Return [x, y] of the center of cell containing provided text 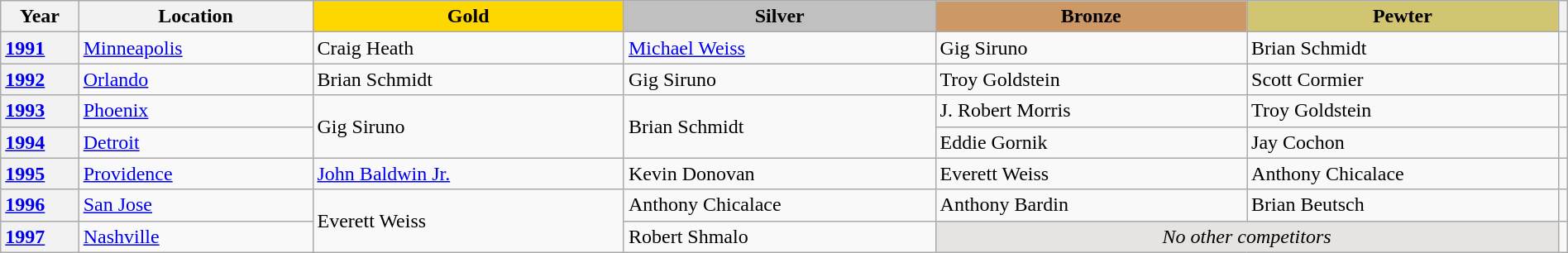
Providence [195, 174]
No other competitors [1247, 236]
Phoenix [195, 111]
Michael Weiss [779, 48]
Bronze [1092, 17]
1996 [40, 205]
Craig Heath [468, 48]
Anthony Bardin [1092, 205]
Pewter [1403, 17]
Robert Shmalo [779, 236]
Location [195, 17]
Year [40, 17]
Gold [468, 17]
1992 [40, 79]
Detroit [195, 142]
Scott Cormier [1403, 79]
Brian Beutsch [1403, 205]
Kevin Donovan [779, 174]
John Baldwin Jr. [468, 174]
Silver [779, 17]
Eddie Gornik [1092, 142]
Minneapolis [195, 48]
1994 [40, 142]
1995 [40, 174]
San Jose [195, 205]
1993 [40, 111]
Jay Cochon [1403, 142]
Orlando [195, 79]
J. Robert Morris [1092, 111]
Nashville [195, 236]
1991 [40, 48]
1997 [40, 236]
